Detect which cell encompasses the target text, then output its [x, y] center coordinate. 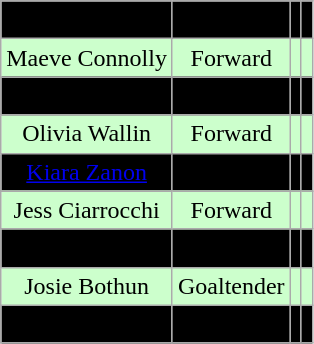
Kiara Zanon [87, 172]
Josie Bothun [87, 286]
Defense [231, 248]
Alyssa Machado [87, 20]
Maeve Connolly [87, 58]
Lyndie Lobdell [87, 248]
Olivia Wallin [87, 134]
Carrie Byrnes [87, 96]
Jess Ciarrocchi [87, 210]
Annie Spring [87, 324]
